Return (x, y) of the center of cell containing provided text 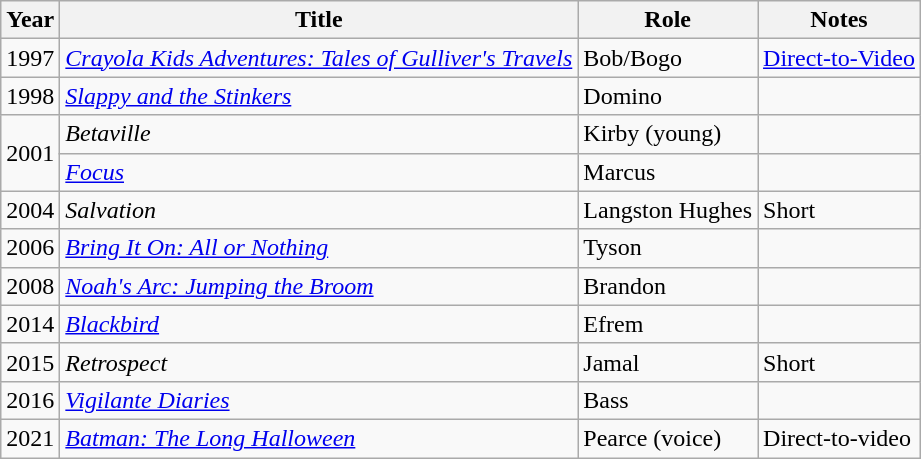
2016 (30, 400)
Tyson (668, 248)
Noah's Arc: Jumping the Broom (319, 286)
2008 (30, 286)
Marcus (668, 172)
Jamal (668, 362)
Focus (319, 172)
Pearce (voice) (668, 438)
Crayola Kids Adventures: Tales of Gulliver's Travels (319, 58)
Retrospect (319, 362)
Vigilante Diaries (319, 400)
Role (668, 20)
Bob/Bogo (668, 58)
Blackbird (319, 324)
Efrem (668, 324)
2001 (30, 153)
Domino (668, 96)
Langston Hughes (668, 210)
2004 (30, 210)
2006 (30, 248)
2015 (30, 362)
Direct-to-video (840, 438)
Salvation (319, 210)
Year (30, 20)
Batman: The Long Halloween (319, 438)
Title (319, 20)
2021 (30, 438)
1997 (30, 58)
Betaville (319, 134)
Bass (668, 400)
Bring It On: All or Nothing (319, 248)
1998 (30, 96)
2014 (30, 324)
Brandon (668, 286)
Kirby (young) (668, 134)
Slappy and the Stinkers (319, 96)
Direct-to-Video (840, 58)
Notes (840, 20)
